Return the [x, y] coordinate for the center point of the cell that contains the specified text.  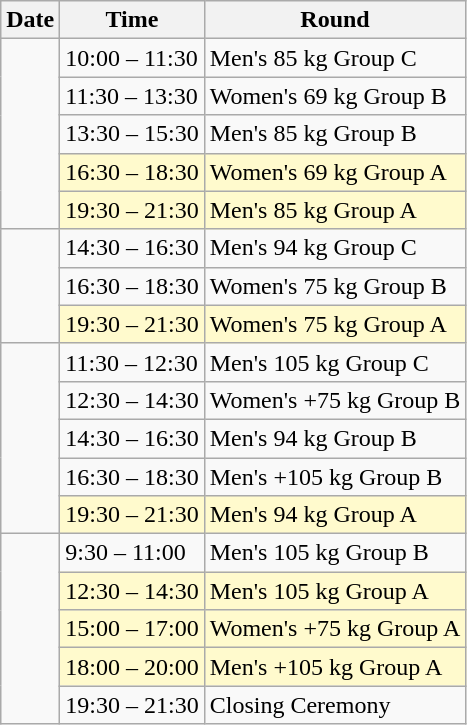
Women's 69 kg Group A [335, 172]
Men's 105 kg Group A [335, 591]
Men's +105 kg Group A [335, 667]
Men's 85 kg Group A [335, 210]
Women's 69 kg Group B [335, 96]
Men's +105 kg Group B [335, 477]
Men's 94 kg Group A [335, 515]
Women's 75 kg Group A [335, 324]
9:30 – 11:00 [132, 553]
10:00 – 11:30 [132, 58]
13:30 – 15:30 [132, 134]
Date [30, 20]
Women's +75 kg Group B [335, 400]
Men's 85 kg Group C [335, 58]
Men's 94 kg Group C [335, 248]
11:30 – 13:30 [132, 96]
Round [335, 20]
11:30 – 12:30 [132, 362]
Women's +75 kg Group A [335, 629]
Men's 105 kg Group C [335, 362]
Men's 105 kg Group B [335, 553]
Men's 94 kg Group B [335, 438]
Closing Ceremony [335, 705]
Time [132, 20]
15:00 – 17:00 [132, 629]
Women's 75 kg Group B [335, 286]
Men's 85 kg Group B [335, 134]
18:00 – 20:00 [132, 667]
